For the text-containing cell, return its midpoint in [x, y] coordinate format. 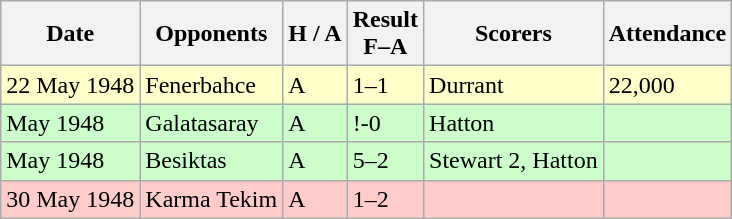
30 May 1948 [70, 199]
Stewart 2, Hatton [514, 161]
Scorers [514, 34]
1–2 [385, 199]
Karma Tekim [212, 199]
22,000 [667, 85]
5–2 [385, 161]
Opponents [212, 34]
Galatasaray [212, 123]
22 May 1948 [70, 85]
H / A [315, 34]
!-0 [385, 123]
Attendance [667, 34]
ResultF–A [385, 34]
Hatton [514, 123]
1–1 [385, 85]
Durrant [514, 85]
Fenerbahce [212, 85]
Besiktas [212, 161]
Date [70, 34]
